Determine the (X, Y) coordinate at the center of the cell enclosing the given text.  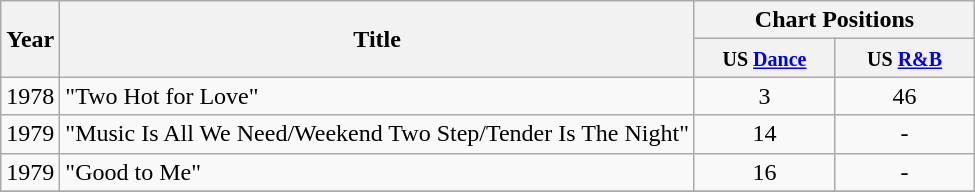
US R&B (905, 58)
46 (905, 96)
1978 (30, 96)
3 (764, 96)
US Dance (764, 58)
Title (378, 39)
"Two Hot for Love" (378, 96)
Year (30, 39)
"Good to Me" (378, 172)
14 (764, 134)
Chart Positions (834, 20)
16 (764, 172)
"Music Is All We Need/Weekend Two Step/Tender Is The Night" (378, 134)
